Capture the cell that displays the provided text and extract its [x, y] central coordinate. 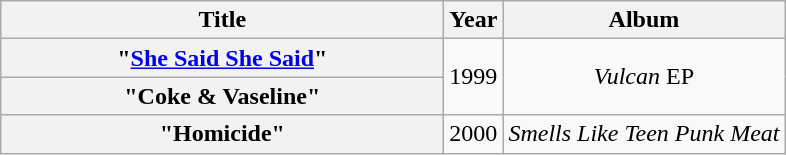
Smells Like Teen Punk Meat [644, 134]
1999 [474, 77]
Vulcan EP [644, 77]
Year [474, 20]
Album [644, 20]
"Homicide" [222, 134]
Title [222, 20]
2000 [474, 134]
"Coke & Vaseline" [222, 96]
"She Said She Said" [222, 58]
